Return the [X, Y] coordinate for the center point of the cell that contains the specified text.  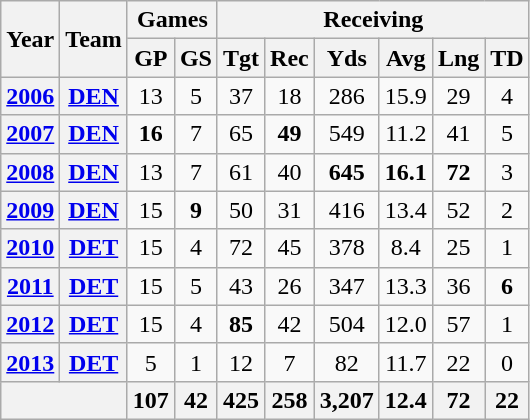
65 [240, 134]
49 [290, 134]
Games [172, 20]
Rec [290, 58]
36 [458, 286]
425 [240, 400]
11.2 [406, 134]
16.1 [406, 172]
2007 [30, 134]
2008 [30, 172]
13.3 [406, 286]
15.9 [406, 96]
82 [346, 362]
31 [290, 210]
Receiving [373, 20]
18 [290, 96]
Year [30, 39]
85 [240, 324]
3,207 [346, 400]
12.0 [406, 324]
258 [290, 400]
2011 [30, 286]
Yds [346, 58]
2010 [30, 248]
107 [150, 400]
0 [507, 362]
11.7 [406, 362]
43 [240, 286]
12.4 [406, 400]
40 [290, 172]
8.4 [406, 248]
26 [290, 286]
Team [94, 39]
41 [458, 134]
29 [458, 96]
13.4 [406, 210]
Lng [458, 58]
504 [346, 324]
3 [507, 172]
2 [507, 210]
2009 [30, 210]
347 [346, 286]
52 [458, 210]
TD [507, 58]
2006 [30, 96]
378 [346, 248]
12 [240, 362]
2012 [30, 324]
61 [240, 172]
45 [290, 248]
25 [458, 248]
16 [150, 134]
GP [150, 58]
549 [346, 134]
645 [346, 172]
416 [346, 210]
286 [346, 96]
Avg [406, 58]
Tgt [240, 58]
57 [458, 324]
37 [240, 96]
9 [196, 210]
6 [507, 286]
2013 [30, 362]
50 [240, 210]
GS [196, 58]
